Return the [X, Y] coordinate for the center point of the cell that contains the specified text.  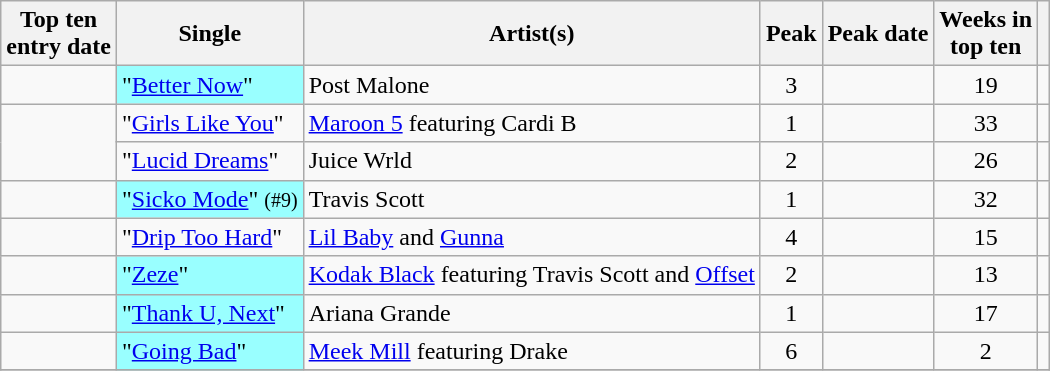
Lil Baby and Gunna [532, 237]
"Girls Like You" [210, 123]
Peak date [878, 34]
Juice Wrld [532, 161]
Weeks intop ten [986, 34]
6 [791, 351]
Maroon 5 featuring Cardi B [532, 123]
13 [986, 275]
"Sicko Mode" (#9) [210, 199]
"Going Bad" [210, 351]
19 [986, 85]
Peak [791, 34]
"Drip Too Hard" [210, 237]
4 [791, 237]
"Zeze" [210, 275]
3 [791, 85]
Ariana Grande [532, 313]
"Better Now" [210, 85]
15 [986, 237]
"Thank U, Next" [210, 313]
Post Malone [532, 85]
"Lucid Dreams" [210, 161]
26 [986, 161]
32 [986, 199]
Meek Mill featuring Drake [532, 351]
17 [986, 313]
33 [986, 123]
Single [210, 34]
Travis Scott [532, 199]
Top tenentry date [59, 34]
Kodak Black featuring Travis Scott and Offset [532, 275]
Artist(s) [532, 34]
